Pinpoint the cell where the given text exists, returning its (X, Y) midpoint coordinate. 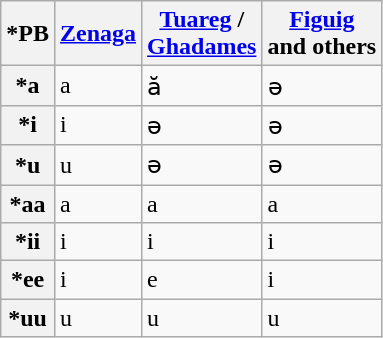
Tuareg /Ghadames (202, 34)
*a (28, 86)
*ii (28, 242)
*aa (28, 203)
*uu (28, 318)
*PB (28, 34)
e (202, 280)
ӑ (202, 86)
Figuig and others (322, 34)
*u (28, 165)
Zenaga (98, 34)
*ee (28, 280)
*i (28, 125)
